From the cell containing the given text, extract its center point as (x, y) coordinate. 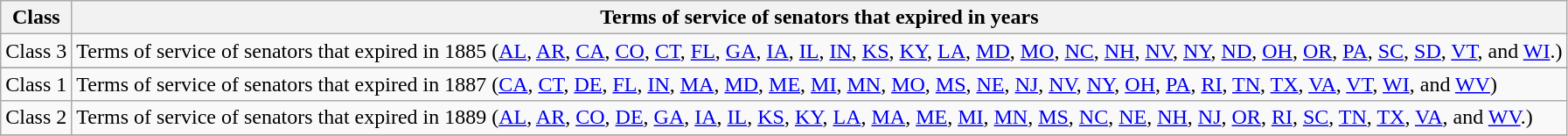
Class (37, 18)
Terms of service of senators that expired in years (819, 18)
Class 2 (37, 118)
Class 3 (37, 51)
Class 1 (37, 84)
